Output the [X, Y] coordinate of the center of the cell containing the given text.  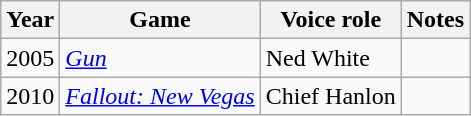
Year [30, 20]
2010 [30, 96]
Game [160, 20]
Chief Hanlon [330, 96]
Notes [435, 20]
Ned White [330, 58]
Voice role [330, 20]
2005 [30, 58]
Gun [160, 58]
Fallout: New Vegas [160, 96]
